Determine the (X, Y) coordinate at the center of the cell enclosing the given text.  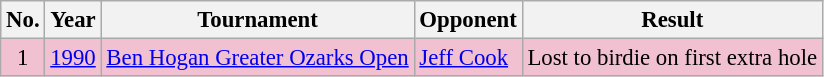
1 (23, 58)
Jeff Cook (468, 58)
Tournament (258, 20)
1990 (73, 58)
Result (672, 20)
Lost to birdie on first extra hole (672, 58)
Year (73, 20)
Opponent (468, 20)
No. (23, 20)
Ben Hogan Greater Ozarks Open (258, 58)
